For the text-containing cell, return its midpoint in (X, Y) coordinate format. 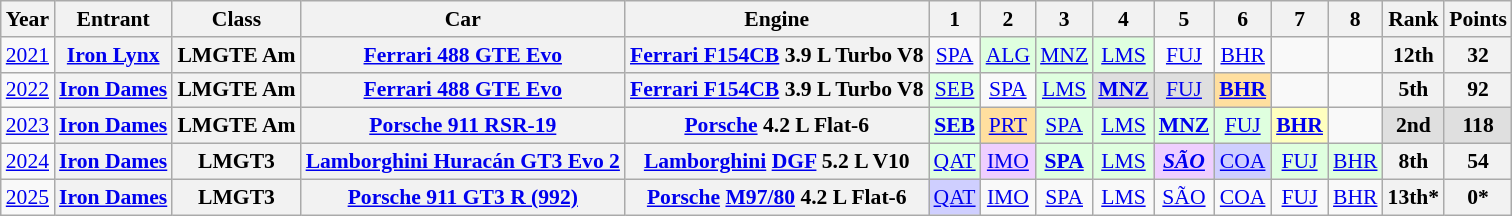
2024 (28, 162)
Lamborghini DGF 5.2 L V10 (777, 162)
32 (1478, 55)
Porsche 911 GT3 R (992) (463, 197)
2025 (28, 197)
12th (1414, 55)
5 (1184, 19)
54 (1478, 162)
Porsche 911 RSR-19 (463, 126)
ALG (1008, 55)
8th (1414, 162)
2 (1008, 19)
Engine (777, 19)
Entrant (113, 19)
PRT (1008, 126)
Rank (1414, 19)
Porsche 4.2 L Flat-6 (777, 126)
1 (955, 19)
4 (1123, 19)
6 (1242, 19)
118 (1478, 126)
7 (1300, 19)
0* (1478, 197)
Class (236, 19)
Year (28, 19)
Iron Lynx (113, 55)
Porsche M97/80 4.2 L Flat-6 (777, 197)
Car (463, 19)
5th (1414, 90)
Lamborghini Huracán GT3 Evo 2 (463, 162)
3 (1064, 19)
13th* (1414, 197)
92 (1478, 90)
2nd (1414, 126)
2022 (28, 90)
2021 (28, 55)
8 (1356, 19)
2023 (28, 126)
Points (1478, 19)
